Extract the [X, Y] coordinate from the center of the cell holding the provided text.  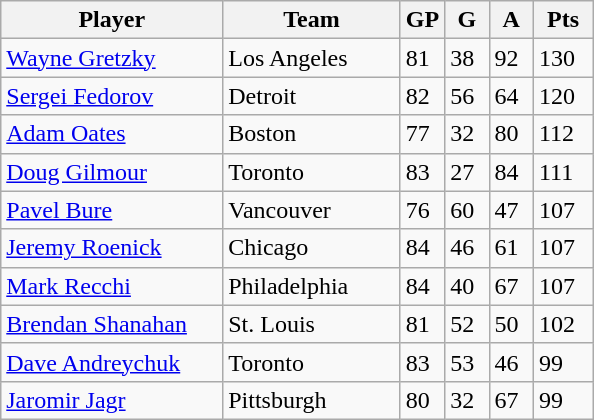
76 [422, 210]
St. Louis [312, 324]
50 [511, 324]
Chicago [312, 248]
40 [467, 286]
Philadelphia [312, 286]
27 [467, 172]
82 [422, 96]
64 [511, 96]
38 [467, 58]
47 [511, 210]
Brendan Shanahan [112, 324]
120 [562, 96]
56 [467, 96]
Team [312, 20]
G [467, 20]
Player [112, 20]
60 [467, 210]
52 [467, 324]
Jaromir Jagr [112, 400]
Mark Recchi [112, 286]
61 [511, 248]
Jeremy Roenick [112, 248]
Detroit [312, 96]
Vancouver [312, 210]
Sergei Fedorov [112, 96]
Pittsburgh [312, 400]
Adam Oates [112, 134]
92 [511, 58]
Boston [312, 134]
102 [562, 324]
GP [422, 20]
Doug Gilmour [112, 172]
Pavel Bure [112, 210]
Dave Andreychuk [112, 362]
A [511, 20]
111 [562, 172]
130 [562, 58]
Wayne Gretzky [112, 58]
53 [467, 362]
Los Angeles [312, 58]
Pts [562, 20]
112 [562, 134]
77 [422, 134]
